Detect which cell encompasses the target text, then output its [X, Y] center coordinate. 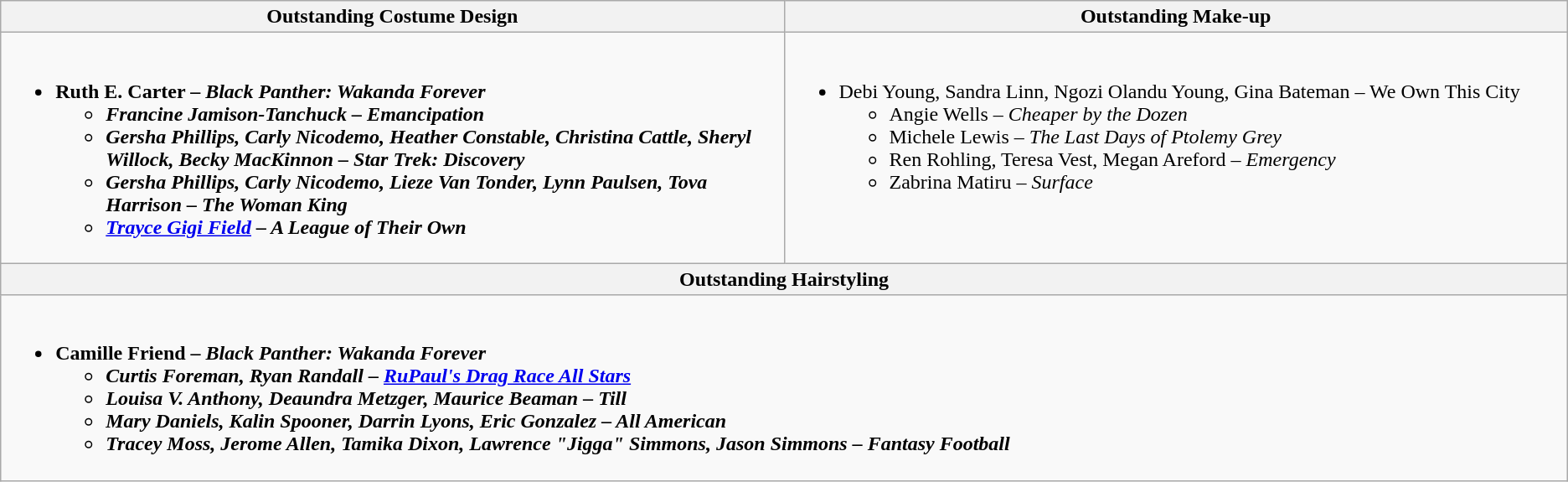
Outstanding Hairstyling [784, 279]
Outstanding Make-up [1176, 17]
Outstanding Costume Design [392, 17]
